Output the (X, Y) coordinate of the center of the cell containing the given text.  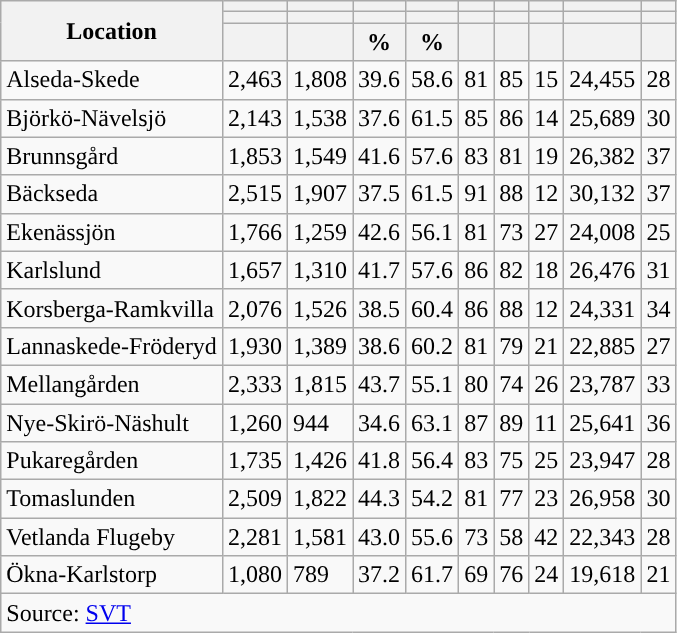
Bäckseda (112, 194)
79 (512, 346)
1,766 (254, 232)
18 (546, 270)
1,822 (320, 499)
36 (658, 423)
Nye-Skirö-Näshult (112, 423)
25,689 (602, 118)
1,907 (320, 194)
26,958 (602, 499)
2,143 (254, 118)
25,641 (602, 423)
37.6 (380, 118)
Mellangården (112, 384)
22,343 (602, 537)
1,538 (320, 118)
1,310 (320, 270)
63.1 (432, 423)
1,657 (254, 270)
2,076 (254, 308)
37.2 (380, 575)
82 (512, 270)
77 (512, 499)
1,080 (254, 575)
Björkö-Nävelsjö (112, 118)
1,259 (320, 232)
1,426 (320, 461)
38.5 (380, 308)
91 (476, 194)
23,787 (602, 384)
1,549 (320, 156)
2,509 (254, 499)
41.8 (380, 461)
44.3 (380, 499)
Location (112, 31)
24,455 (602, 80)
69 (476, 575)
87 (476, 423)
1,853 (254, 156)
Pukaregården (112, 461)
14 (546, 118)
Alseda-Skede (112, 80)
2,515 (254, 194)
41.7 (380, 270)
30,132 (602, 194)
43.0 (380, 537)
789 (320, 575)
Korsberga-Ramkvilla (112, 308)
Lannaskede-Fröderyd (112, 346)
22,885 (602, 346)
1,389 (320, 346)
23,947 (602, 461)
19 (546, 156)
38.6 (380, 346)
37.5 (380, 194)
89 (512, 423)
41.6 (380, 156)
24 (546, 575)
34.6 (380, 423)
26,382 (602, 156)
33 (658, 384)
19,618 (602, 575)
23 (546, 499)
2,281 (254, 537)
26 (546, 384)
Source: SVT (338, 613)
1,735 (254, 461)
11 (546, 423)
Tomaslunden (112, 499)
75 (512, 461)
24,008 (602, 232)
26,476 (602, 270)
Ekenässjön (112, 232)
1,581 (320, 537)
42.6 (380, 232)
60.4 (432, 308)
1,930 (254, 346)
42 (546, 537)
1,815 (320, 384)
54.2 (432, 499)
15 (546, 80)
Vetlanda Flugeby (112, 537)
55.1 (432, 384)
2,463 (254, 80)
39.6 (380, 80)
1,526 (320, 308)
61.7 (432, 575)
56.1 (432, 232)
944 (320, 423)
Karlslund (112, 270)
80 (476, 384)
58.6 (432, 80)
1,808 (320, 80)
2,333 (254, 384)
55.6 (432, 537)
34 (658, 308)
Brunnsgård (112, 156)
60.2 (432, 346)
31 (658, 270)
74 (512, 384)
Ökna-Karlstorp (112, 575)
43.7 (380, 384)
1,260 (254, 423)
76 (512, 575)
58 (512, 537)
24,331 (602, 308)
56.4 (432, 461)
